Output the [X, Y] coordinate of the center of the cell containing the given text.  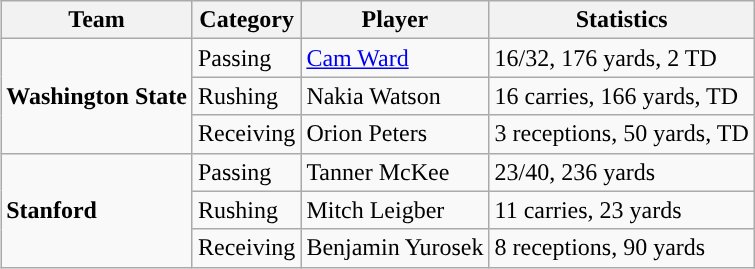
Nakia Watson [395, 96]
8 receptions, 90 yards [622, 248]
Cam Ward [395, 58]
23/40, 236 yards [622, 172]
Team [97, 20]
Stanford [97, 210]
Benjamin Yurosek [395, 248]
Tanner McKee [395, 172]
16 carries, 166 yards, TD [622, 96]
Statistics [622, 20]
Category [246, 20]
Washington State [97, 96]
3 receptions, 50 yards, TD [622, 134]
16/32, 176 yards, 2 TD [622, 58]
Orion Peters [395, 134]
Player [395, 20]
Mitch Leigber [395, 210]
11 carries, 23 yards [622, 210]
